Find where the given text appears and provide that cell's center as (x, y) coordinate. 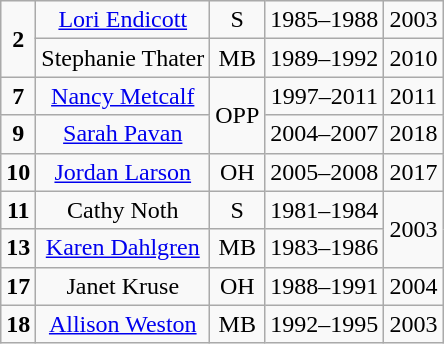
Nancy Metcalf (123, 96)
Stephanie Thater (123, 58)
1981–1984 (324, 210)
9 (18, 134)
Allison Weston (123, 324)
2010 (414, 58)
Cathy Noth (123, 210)
18 (18, 324)
2011 (414, 96)
2018 (414, 134)
1985–1988 (324, 20)
1992–1995 (324, 324)
1988–1991 (324, 286)
2005–2008 (324, 172)
2004–2007 (324, 134)
1997–2011 (324, 96)
10 (18, 172)
2004 (414, 286)
1983–1986 (324, 248)
2017 (414, 172)
Lori Endicott (123, 20)
Jordan Larson (123, 172)
1989–1992 (324, 58)
Janet Kruse (123, 286)
17 (18, 286)
13 (18, 248)
Sarah Pavan (123, 134)
7 (18, 96)
11 (18, 210)
OPP (238, 115)
Karen Dahlgren (123, 248)
2 (18, 39)
